For the text-containing cell, return its midpoint in [x, y] coordinate format. 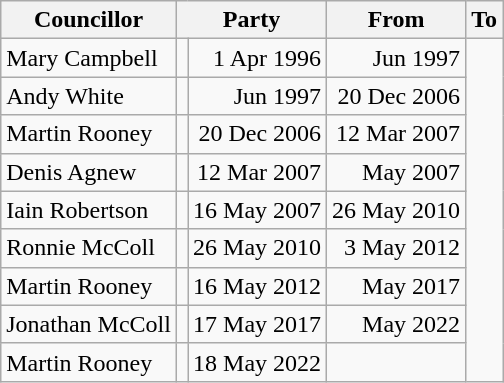
Andy White [89, 96]
Jonathan McColl [89, 324]
May 2007 [396, 172]
Ronnie McColl [89, 248]
Iain Robertson [89, 210]
To [484, 20]
16 May 2012 [258, 286]
3 May 2012 [396, 248]
May 2017 [396, 286]
Councillor [89, 20]
16 May 2007 [258, 210]
May 2022 [396, 324]
18 May 2022 [258, 362]
Mary Campbell [89, 58]
1 Apr 1996 [258, 58]
17 May 2017 [258, 324]
From [396, 20]
Denis Agnew [89, 172]
Party [251, 20]
